Pinpoint the cell where the given text exists, returning its [x, y] midpoint coordinate. 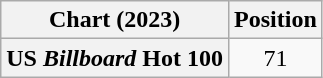
Chart (2023) [115, 20]
Position [276, 20]
US Billboard Hot 100 [115, 58]
71 [276, 58]
